Search for the cell housing the specified text and yield its (X, Y) center coordinate. 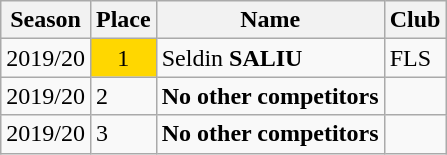
FLS (415, 58)
Place (123, 20)
Season (46, 20)
3 (123, 134)
Name (270, 20)
Seldin SALIU (270, 58)
Club (415, 20)
2 (123, 96)
1 (123, 58)
